Search for the cell housing the specified text and yield its (x, y) center coordinate. 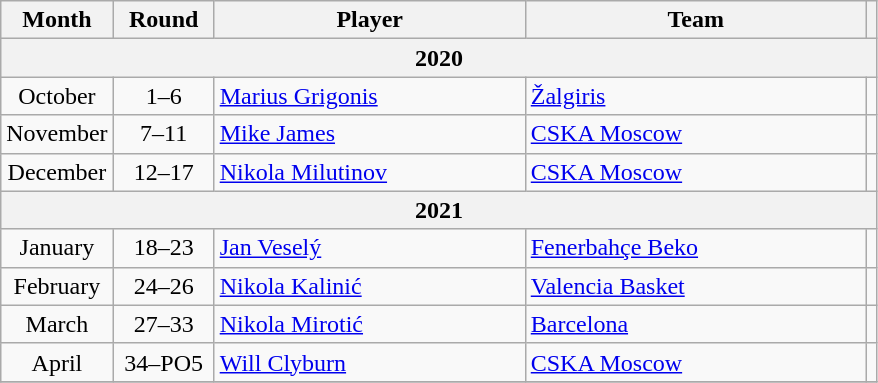
2020 (440, 58)
Round (164, 20)
Valencia Basket (696, 286)
Barcelona (696, 324)
Nikola Mirotić (370, 324)
Nikola Kalinić (370, 286)
Marius Grigonis (370, 96)
2021 (440, 210)
Mike James (370, 134)
November (57, 134)
27–33 (164, 324)
December (57, 172)
January (57, 248)
12–17 (164, 172)
Team (696, 20)
34–PO5 (164, 362)
Jan Veselý (370, 248)
1–6 (164, 96)
October (57, 96)
24–26 (164, 286)
Fenerbahçe Beko (696, 248)
Žalgiris (696, 96)
April (57, 362)
Nikola Milutinov (370, 172)
February (57, 286)
7–11 (164, 134)
March (57, 324)
Month (57, 20)
Player (370, 20)
18–23 (164, 248)
Will Clyburn (370, 362)
